For the text-containing cell, return its midpoint in (x, y) coordinate format. 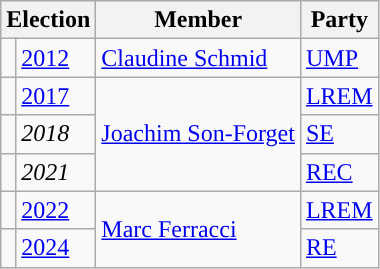
UMP (339, 58)
Claudine Schmid (198, 58)
2024 (56, 248)
Party (339, 20)
RE (339, 248)
SE (339, 134)
2021 (56, 172)
REC (339, 172)
2018 (56, 134)
Member (198, 20)
2017 (56, 96)
Joachim Son-Forget (198, 134)
Election (48, 20)
Marc Ferracci (198, 229)
2012 (56, 58)
2022 (56, 210)
